Determine the (X, Y) coordinate at the center of the cell enclosing the given text.  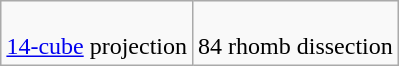
84 rhomb dissection (296, 34)
14-cube projection (97, 34)
